Identify which cell holds the provided text, then report its (X, Y) central coordinate. 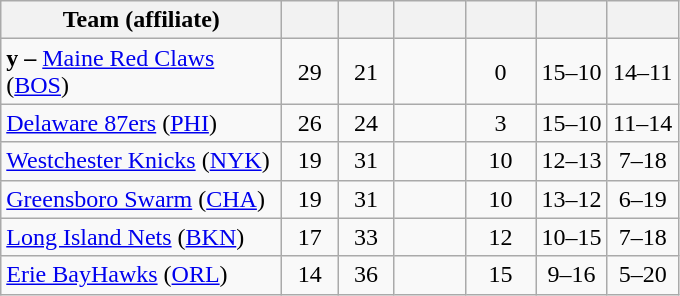
5–20 (642, 275)
Erie BayHawks (ORL) (142, 275)
13–12 (572, 199)
Team (affiliate) (142, 20)
26 (310, 123)
29 (310, 72)
9–16 (572, 275)
14 (310, 275)
10–15 (572, 237)
33 (366, 237)
15 (500, 275)
6–19 (642, 199)
0 (500, 72)
17 (310, 237)
Long Island Nets (BKN) (142, 237)
Westchester Knicks (NYK) (142, 161)
24 (366, 123)
36 (366, 275)
12–13 (572, 161)
14–11 (642, 72)
21 (366, 72)
Delaware 87ers (PHI) (142, 123)
y – Maine Red Claws (BOS) (142, 72)
Greensboro Swarm (CHA) (142, 199)
11–14 (642, 123)
12 (500, 237)
3 (500, 123)
